Identify which cell holds the provided text, then report its [x, y] central coordinate. 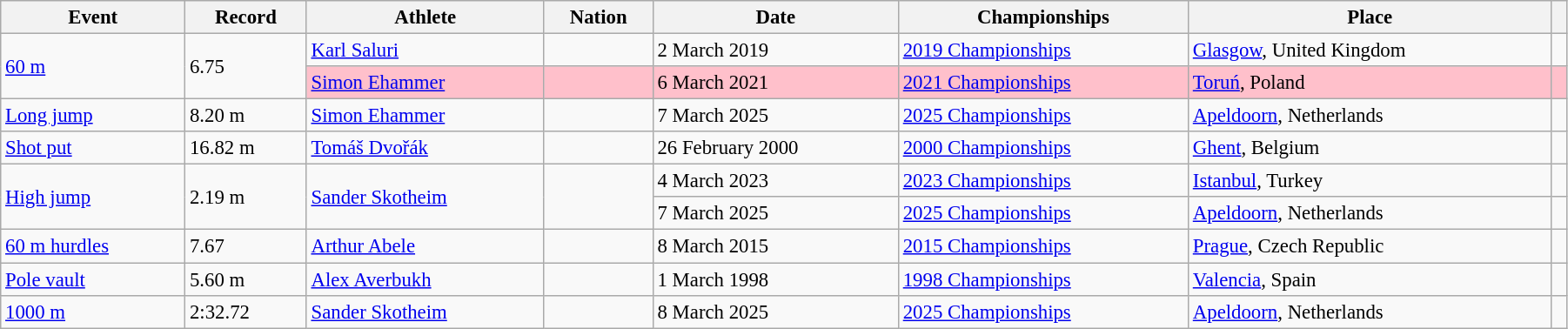
Athlete [425, 17]
Karl Saluri [425, 50]
8.20 m [246, 116]
5.60 m [246, 279]
16.82 m [246, 148]
Long jump [93, 116]
7.67 [246, 246]
8 March 2015 [775, 246]
2023 Championships [1042, 181]
8 March 2025 [775, 312]
2021 Championships [1042, 83]
Toruń, Poland [1370, 83]
Glasgow, United Kingdom [1370, 50]
Prague, Czech Republic [1370, 246]
1998 Championships [1042, 279]
6 March 2021 [775, 83]
26 February 2000 [775, 148]
6.75 [246, 66]
Alex Averbukh [425, 279]
Event [93, 17]
1 March 1998 [775, 279]
Ghent, Belgium [1370, 148]
Championships [1042, 17]
Istanbul, Turkey [1370, 181]
Pole vault [93, 279]
Valencia, Spain [1370, 279]
Place [1370, 17]
1000 m [93, 312]
2019 Championships [1042, 50]
2.19 m [246, 197]
2015 Championships [1042, 246]
Nation [599, 17]
2:32.72 [246, 312]
Tomáš Dvořák [425, 148]
Date [775, 17]
Shot put [93, 148]
High jump [93, 197]
Arthur Abele [425, 246]
60 m [93, 66]
4 March 2023 [775, 181]
60 m hurdles [93, 246]
2 March 2019 [775, 50]
Record [246, 17]
2000 Championships [1042, 148]
